Output the (X, Y) coordinate of the center of the cell containing the given text.  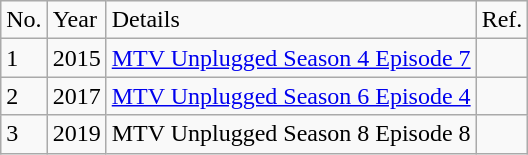
MTV Unplugged Season 4 Episode 7 (291, 58)
Year (76, 20)
No. (24, 20)
Ref. (502, 20)
Details (291, 20)
MTV Unplugged Season 8 Episode 8 (291, 134)
2017 (76, 96)
2019 (76, 134)
2 (24, 96)
2015 (76, 58)
MTV Unplugged Season 6 Episode 4 (291, 96)
1 (24, 58)
3 (24, 134)
